Identify which cell holds the provided text, then report its [x, y] central coordinate. 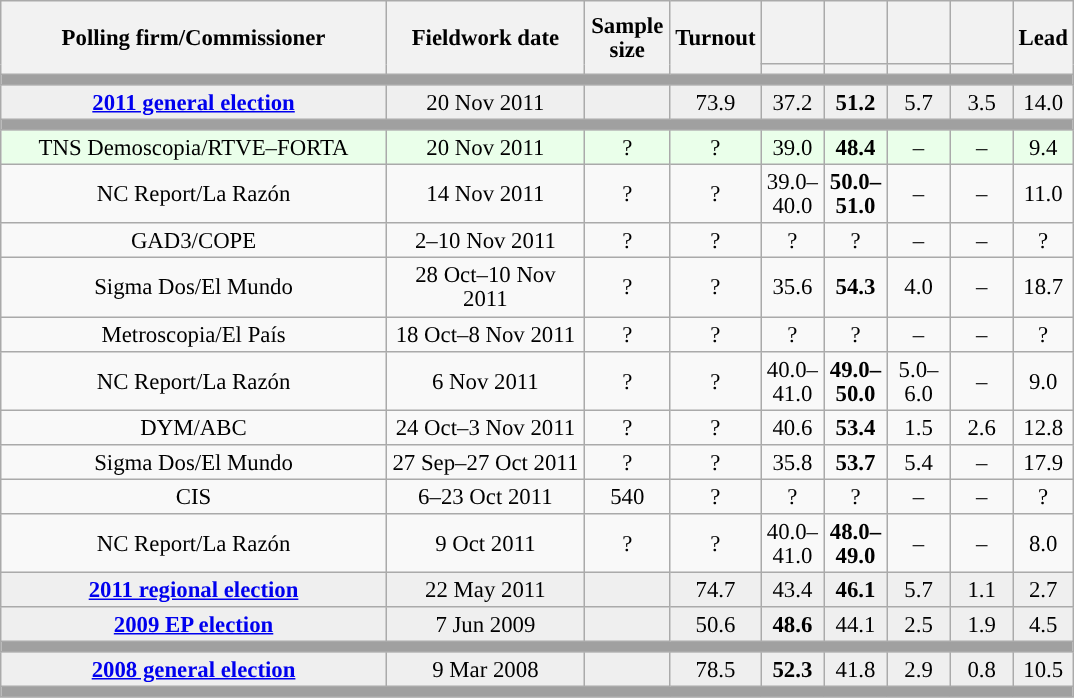
3.5 [982, 102]
Lead [1043, 38]
2011 regional election [194, 590]
43.4 [792, 590]
TNS Demoscopia/RTVE–FORTA [194, 148]
24 Oct–3 Nov 2011 [485, 428]
50.6 [716, 624]
53.4 [856, 428]
37.2 [792, 102]
48.6 [792, 624]
40.6 [792, 428]
52.3 [792, 670]
28 Oct–10 Nov 2011 [485, 288]
4.0 [918, 288]
51.2 [856, 102]
Fieldwork date [485, 38]
50.0–51.0 [856, 194]
2.9 [918, 670]
18 Oct–8 Nov 2011 [485, 334]
74.7 [716, 590]
Sample size [627, 38]
14 Nov 2011 [485, 194]
27 Sep–27 Oct 2011 [485, 462]
44.1 [856, 624]
14.0 [1043, 102]
8.0 [1043, 544]
2.6 [982, 428]
39.0 [792, 148]
53.7 [856, 462]
48.4 [856, 148]
CIS [194, 496]
9.4 [1043, 148]
35.8 [792, 462]
9 Mar 2008 [485, 670]
41.8 [856, 670]
9.0 [1043, 380]
1.1 [982, 590]
48.0–49.0 [856, 544]
DYM/ABC [194, 428]
1.9 [982, 624]
2011 general election [194, 102]
540 [627, 496]
1.5 [918, 428]
7 Jun 2009 [485, 624]
2–10 Nov 2011 [485, 242]
2.7 [1043, 590]
18.7 [1043, 288]
22 May 2011 [485, 590]
6–23 Oct 2011 [485, 496]
12.8 [1043, 428]
0.8 [982, 670]
46.1 [856, 590]
Polling firm/Commissioner [194, 38]
54.3 [856, 288]
5.4 [918, 462]
5.0–6.0 [918, 380]
9 Oct 2011 [485, 544]
35.6 [792, 288]
11.0 [1043, 194]
Turnout [716, 38]
4.5 [1043, 624]
10.5 [1043, 670]
39.0–40.0 [792, 194]
2009 EP election [194, 624]
73.9 [716, 102]
2.5 [918, 624]
2008 general election [194, 670]
78.5 [716, 670]
17.9 [1043, 462]
GAD3/COPE [194, 242]
49.0–50.0 [856, 380]
Metroscopia/El País [194, 334]
6 Nov 2011 [485, 380]
